Pinpoint the cell where the given text exists, returning its [X, Y] midpoint coordinate. 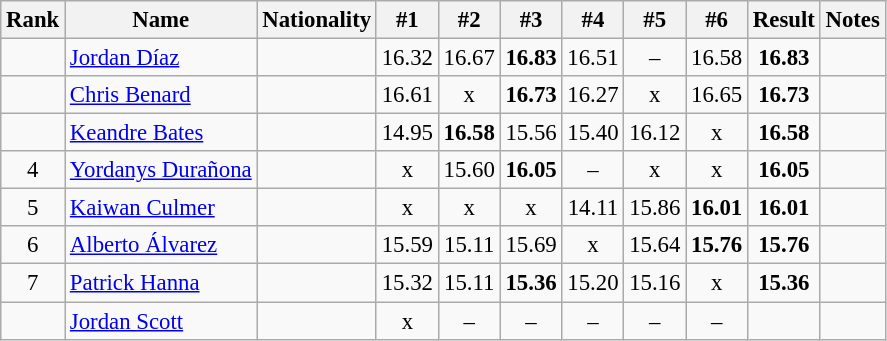
#1 [407, 20]
#2 [469, 20]
#4 [593, 20]
#3 [531, 20]
5 [33, 208]
#5 [655, 20]
16.12 [655, 133]
16.61 [407, 95]
14.11 [593, 208]
14.95 [407, 133]
15.32 [407, 283]
Keandre Bates [161, 133]
7 [33, 283]
15.86 [655, 208]
Name [161, 20]
Result [784, 20]
Rank [33, 20]
16.32 [407, 58]
15.20 [593, 283]
16.67 [469, 58]
Alberto Álvarez [161, 245]
Kaiwan Culmer [161, 208]
16.65 [717, 95]
Jordan Díaz [161, 58]
15.60 [469, 170]
Chris Benard [161, 95]
15.40 [593, 133]
16.27 [593, 95]
16.51 [593, 58]
15.16 [655, 283]
Notes [852, 20]
Jordan Scott [161, 321]
15.69 [531, 245]
Nationality [316, 20]
Patrick Hanna [161, 283]
Yordanys Durañona [161, 170]
4 [33, 170]
15.56 [531, 133]
#6 [717, 20]
6 [33, 245]
15.64 [655, 245]
15.59 [407, 245]
